Find where the given text appears and provide that cell's center as [x, y] coordinate. 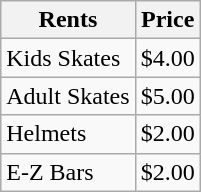
$4.00 [168, 58]
Price [168, 20]
Kids Skates [68, 58]
Helmets [68, 134]
Adult Skates [68, 96]
E-Z Bars [68, 172]
$5.00 [168, 96]
Rents [68, 20]
